Output the [X, Y] coordinate of the center of the cell containing the given text.  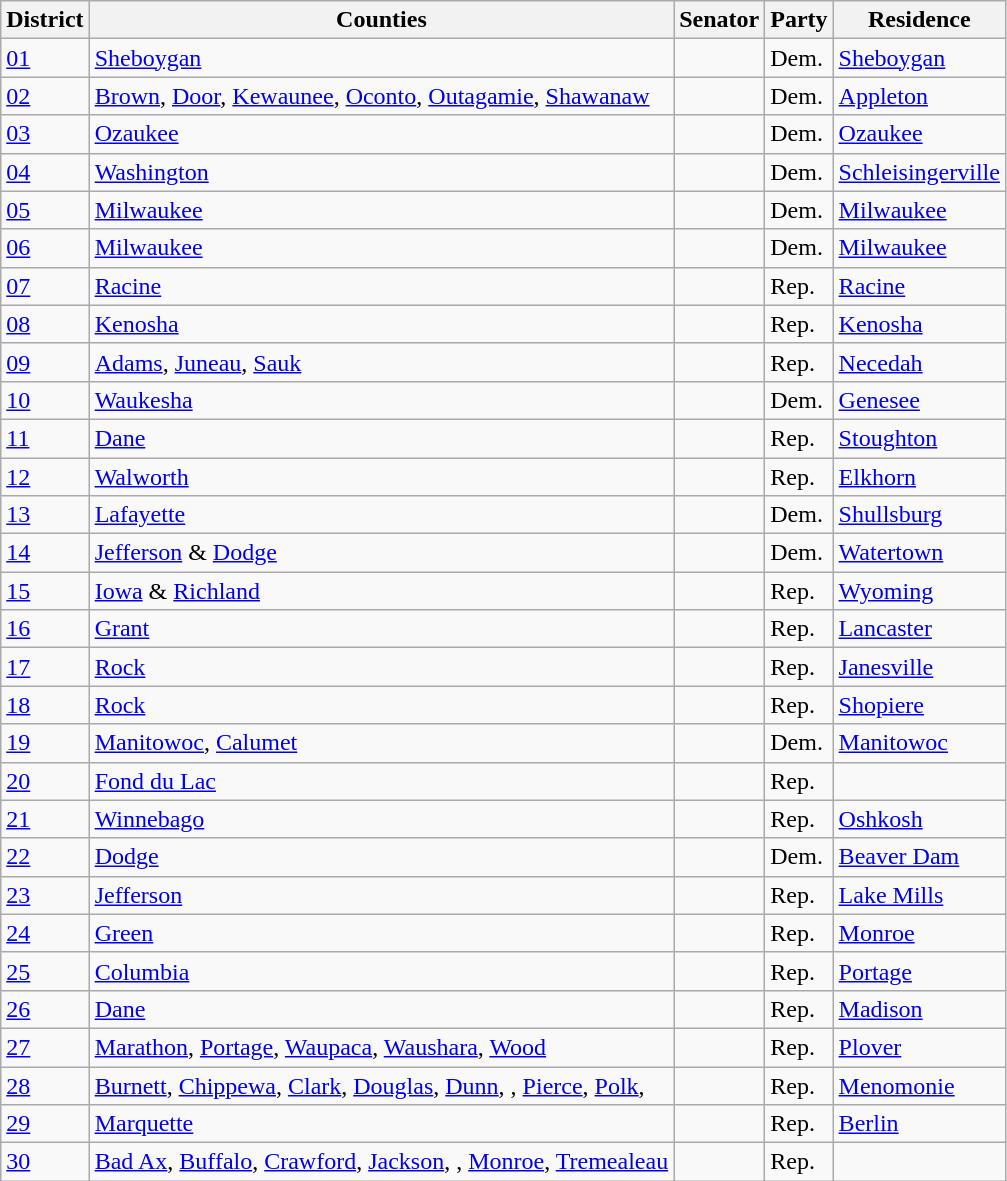
Plover [919, 1047]
22 [45, 857]
29 [45, 1124]
Beaver Dam [919, 857]
Lafayette [382, 515]
Monroe [919, 933]
Marathon, Portage, Waupaca, Waushara, Wood [382, 1047]
21 [45, 819]
Elkhorn [919, 477]
Lancaster [919, 629]
Senator [720, 20]
02 [45, 96]
Wyoming [919, 591]
Appleton [919, 96]
25 [45, 971]
24 [45, 933]
26 [45, 1009]
Necedah [919, 362]
Party [799, 20]
Jefferson [382, 895]
Manitowoc [919, 743]
Madison [919, 1009]
Fond du Lac [382, 781]
23 [45, 895]
08 [45, 324]
Residence [919, 20]
04 [45, 172]
Watertown [919, 553]
17 [45, 667]
Menomonie [919, 1085]
Manitowoc, Calumet [382, 743]
06 [45, 248]
20 [45, 781]
14 [45, 553]
Brown, Door, Kewaunee, Oconto, Outagamie, Shawanaw [382, 96]
Jefferson & Dodge [382, 553]
Winnebago [382, 819]
03 [45, 134]
Bad Ax, Buffalo, Crawford, Jackson, , Monroe, Tremealeau [382, 1162]
27 [45, 1047]
15 [45, 591]
Burnett, Chippewa, Clark, Douglas, Dunn, , Pierce, Polk, [382, 1085]
Shopiere [919, 705]
16 [45, 629]
05 [45, 210]
District [45, 20]
11 [45, 438]
18 [45, 705]
Waukesha [382, 400]
30 [45, 1162]
Washington [382, 172]
Berlin [919, 1124]
Oshkosh [919, 819]
Genesee [919, 400]
13 [45, 515]
19 [45, 743]
Walworth [382, 477]
Green [382, 933]
01 [45, 58]
Iowa & Richland [382, 591]
Janesville [919, 667]
Grant [382, 629]
Stoughton [919, 438]
Marquette [382, 1124]
Adams, Juneau, Sauk [382, 362]
Schleisingerville [919, 172]
Shullsburg [919, 515]
28 [45, 1085]
10 [45, 400]
Dodge [382, 857]
12 [45, 477]
Columbia [382, 971]
Counties [382, 20]
07 [45, 286]
Lake Mills [919, 895]
09 [45, 362]
Portage [919, 971]
